Determine the [x, y] coordinate at the center of the cell enclosing the given text.  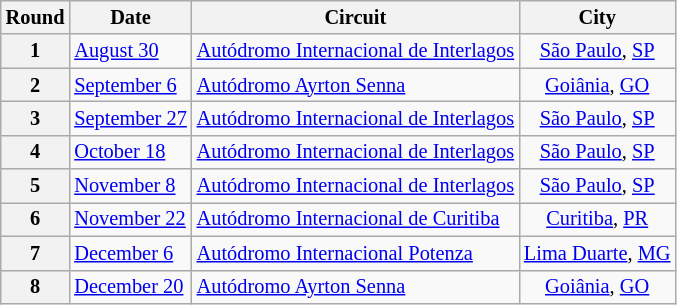
City [597, 17]
7 [36, 253]
October 18 [130, 152]
November 22 [130, 219]
Date [130, 17]
8 [36, 287]
4 [36, 152]
Autódromo Internacional Potenza [356, 253]
December 6 [130, 253]
3 [36, 118]
1 [36, 51]
Circuit [356, 17]
November 8 [130, 186]
September 6 [130, 85]
September 27 [130, 118]
August 30 [130, 51]
Curitiba, PR [597, 219]
Lima Duarte, MG [597, 253]
6 [36, 219]
5 [36, 186]
Round [36, 17]
Autódromo Internacional de Curitiba [356, 219]
2 [36, 85]
December 20 [130, 287]
